Capture the cell that displays the provided text and extract its (x, y) central coordinate. 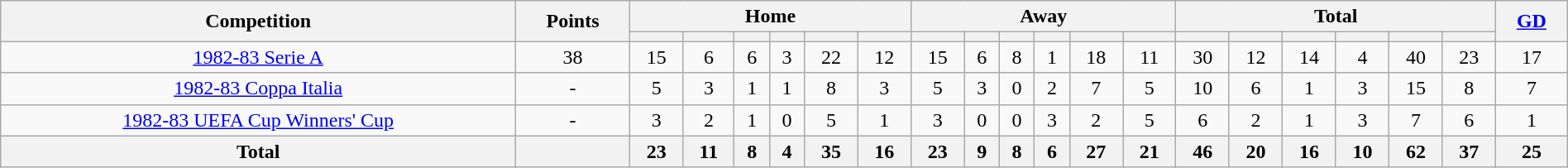
21 (1150, 151)
25 (1532, 151)
1982-83 Coppa Italia (258, 89)
Points (573, 22)
35 (831, 151)
22 (831, 57)
18 (1096, 57)
9 (982, 151)
46 (1202, 151)
1982-83 UEFA Cup Winners' Cup (258, 120)
17 (1532, 57)
37 (1469, 151)
38 (573, 57)
GD (1532, 22)
Away (1044, 17)
1982-83 Serie A (258, 57)
Competition (258, 22)
Home (771, 17)
27 (1096, 151)
62 (1416, 151)
40 (1416, 57)
30 (1202, 57)
20 (1255, 151)
14 (1309, 57)
